Identify which cell holds the provided text, then report its (x, y) central coordinate. 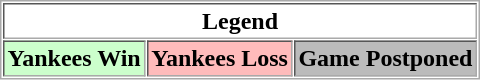
Yankees Win (74, 58)
Game Postponed (386, 58)
Yankees Loss (220, 58)
Legend (240, 21)
